Detect which cell encompasses the target text, then output its [X, Y] center coordinate. 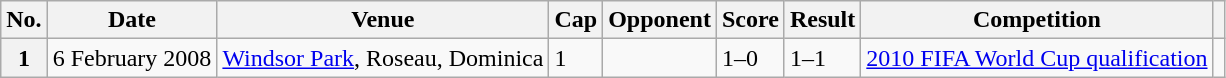
6 February 2008 [132, 58]
Venue [383, 20]
Score [750, 20]
Opponent [660, 20]
Competition [1037, 20]
Cap [576, 20]
No. [24, 20]
1–1 [822, 58]
1–0 [750, 58]
Date [132, 20]
2010 FIFA World Cup qualification [1037, 58]
Result [822, 20]
Windsor Park, Roseau, Dominica [383, 58]
